Return the (x, y) coordinate for the center point of the cell that contains the specified text.  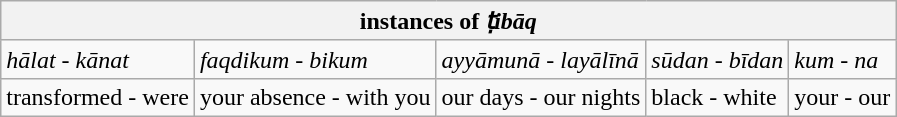
ayyāmunā - layālīnā (541, 59)
kum - na (842, 59)
transformed - were (98, 97)
instances of ṭibāq (448, 21)
your absence - with you (315, 97)
faqdikum - bikum (315, 59)
black - white (718, 97)
your - our (842, 97)
sūdan - bīdan (718, 59)
hālat - kānat (98, 59)
our days - our nights (541, 97)
